Return the [x, y] coordinate for the center point of the cell that contains the specified text.  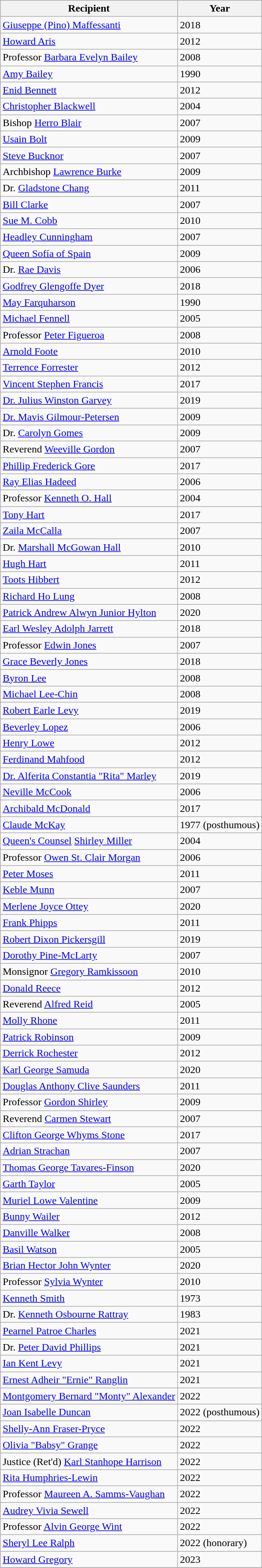
Dr. Alferita Constantia "Rita" Marley [89, 776]
Bill Clarke [89, 205]
Recipient [89, 9]
Headley Cunningham [89, 237]
Justice (Ret'd) Karl Stanhope Harrison [89, 1461]
Archbishop Lawrence Burke [89, 172]
Clifton George Whyms Stone [89, 1135]
Professor Alvin George Wint [89, 1527]
Basil Watson [89, 1249]
Professor Maureen A. Samms-Vaughan [89, 1494]
Professor Barbara Evelyn Bailey [89, 57]
Muriel Lowe Valentine [89, 1200]
Donald Reece [89, 988]
Beverley Lopez [89, 727]
Reverend Carmen Stewart [89, 1119]
Sue M. Cobb [89, 221]
Queen's Counsel Shirley Miller [89, 841]
Ray Elias Hadeed [89, 482]
1983 [220, 1315]
Dr. Kenneth Osbourne Rattray [89, 1315]
2022 (posthumous) [220, 1412]
Robert Dixon Pickersgill [89, 939]
Terrence Forrester [89, 368]
Robert Earle Levy [89, 710]
Dr. Mavis Gilmour-Petersen [89, 416]
Dr. Marshall McGowan Hall [89, 547]
Shelly-Ann Fraser-Pryce [89, 1429]
Claude McKay [89, 825]
Brian Hector John Wynter [89, 1266]
Pearnel Patroe Charles [89, 1331]
Professor Gordon Shirley [89, 1102]
Amy Bailey [89, 74]
Thomas George Tavares-Finson [89, 1167]
Howard Aris [89, 41]
Dr. Gladstone Chang [89, 188]
Professor Kenneth O. Hall [89, 498]
Patrick Andrew Alwyn Junior Hylton [89, 612]
Professor Owen St. Clair Morgan [89, 857]
Merlene Joyce Ottey [89, 906]
Christopher Blackwell [89, 106]
Adrian Strachan [89, 1151]
Sheryl Lee Ralph [89, 1543]
Byron Lee [89, 678]
Joan Isabelle Duncan [89, 1412]
2023 [220, 1559]
Olivia "Babsy" Grange [89, 1445]
Reverend Alfred Reid [89, 1004]
1973 [220, 1298]
Ferdinand Mahfood [89, 760]
Queen Sofía of Spain [89, 253]
Professor Peter Figueroa [89, 335]
Professor Sylvia Wynter [89, 1282]
Henry Lowe [89, 743]
Derrick Rochester [89, 1053]
Rita Humphries-Lewin [89, 1478]
1977 (posthumous) [220, 825]
Earl Wesley Adolph Jarrett [89, 629]
Archibald McDonald [89, 808]
Bunny Wailer [89, 1216]
Enid Bennett [89, 90]
Monsignor Gregory Ramkissoon [89, 971]
Michael Fennell [89, 319]
Montgomery Bernard "Monty" Alexander [89, 1396]
Professor Edwin Jones [89, 645]
Dr. Rae Davis [89, 270]
Richard Ho Lung [89, 596]
Danville Walker [89, 1233]
Tony Hart [89, 515]
Ian Kent Levy [89, 1363]
Dr. Peter David Phillips [89, 1347]
Godfrey Glengoffe Dyer [89, 286]
Hugh Hart [89, 564]
Usain Bolt [89, 139]
Garth Taylor [89, 1184]
Howard Gregory [89, 1559]
May Farquharson [89, 302]
Dorothy Pine-McLarty [89, 955]
Year [220, 9]
Dr. Carolyn Gomes [89, 433]
Douglas Anthony Clive Saunders [89, 1086]
Patrick Robinson [89, 1037]
Steve Bucknor [89, 155]
Frank Phipps [89, 923]
Dr. Julius Winston Garvey [89, 400]
Toots Hibbert [89, 580]
Peter Moses [89, 874]
Grace Beverly Jones [89, 661]
Kenneth Smith [89, 1298]
Giuseppe (Pino) Maffessanti [89, 25]
Bishop Herro Blair [89, 123]
Karl George Samuda [89, 1070]
Neville McCook [89, 792]
Ernest Adheir "Ernie" Ranglin [89, 1380]
Phillip Frederick Gore [89, 465]
Vincent Stephen Francis [89, 384]
Keble Munn [89, 890]
Zaila McCalla [89, 531]
Reverend Weeville Gordon [89, 449]
Arnold Foote [89, 351]
2022 (honorary) [220, 1543]
Michael Lee-Chin [89, 694]
Audrey Vivia Sewell [89, 1510]
Molly Rhone [89, 1021]
